Scan for the cell matching the given text and deliver its [X, Y] coordinate at center. 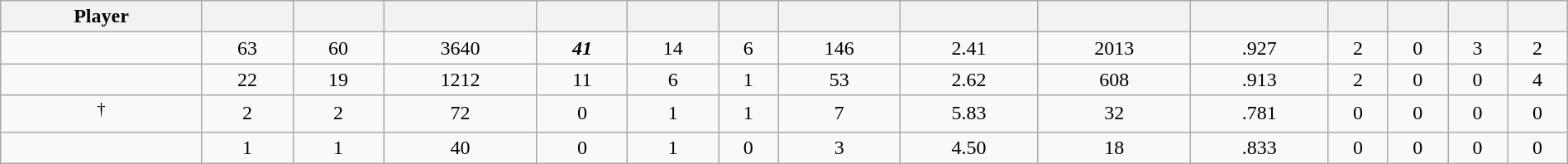
5.83 [968, 114]
Player [101, 17]
7 [839, 114]
19 [338, 80]
72 [460, 114]
22 [247, 80]
4.50 [968, 147]
18 [1115, 147]
608 [1115, 80]
2.41 [968, 48]
.833 [1260, 147]
32 [1115, 114]
.913 [1260, 80]
3640 [460, 48]
53 [839, 80]
.781 [1260, 114]
1212 [460, 80]
11 [582, 80]
† [101, 114]
2013 [1115, 48]
2.62 [968, 80]
40 [460, 147]
.927 [1260, 48]
60 [338, 48]
4 [1537, 80]
14 [673, 48]
146 [839, 48]
63 [247, 48]
41 [582, 48]
